Search for the cell housing the specified text and yield its (X, Y) center coordinate. 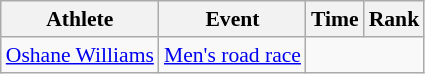
Time (335, 19)
Athlete (80, 19)
Rank (394, 19)
Oshane Williams (80, 55)
Men's road race (232, 55)
Event (232, 19)
